Extract the [X, Y] coordinate from the center of the cell holding the provided text.  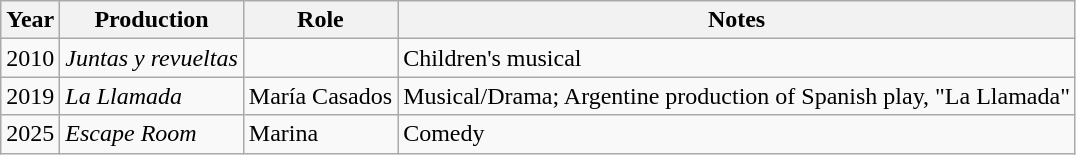
La Llamada [152, 96]
Role [320, 20]
2010 [30, 58]
Escape Room [152, 134]
Comedy [737, 134]
Juntas y revueltas [152, 58]
Year [30, 20]
Musical/Drama; Argentine production of Spanish play, "La Llamada" [737, 96]
2019 [30, 96]
Children's musical [737, 58]
Marina [320, 134]
Production [152, 20]
María Casados [320, 96]
Notes [737, 20]
2025 [30, 134]
